Determine the [X, Y] coordinate at the center of the cell enclosing the given text.  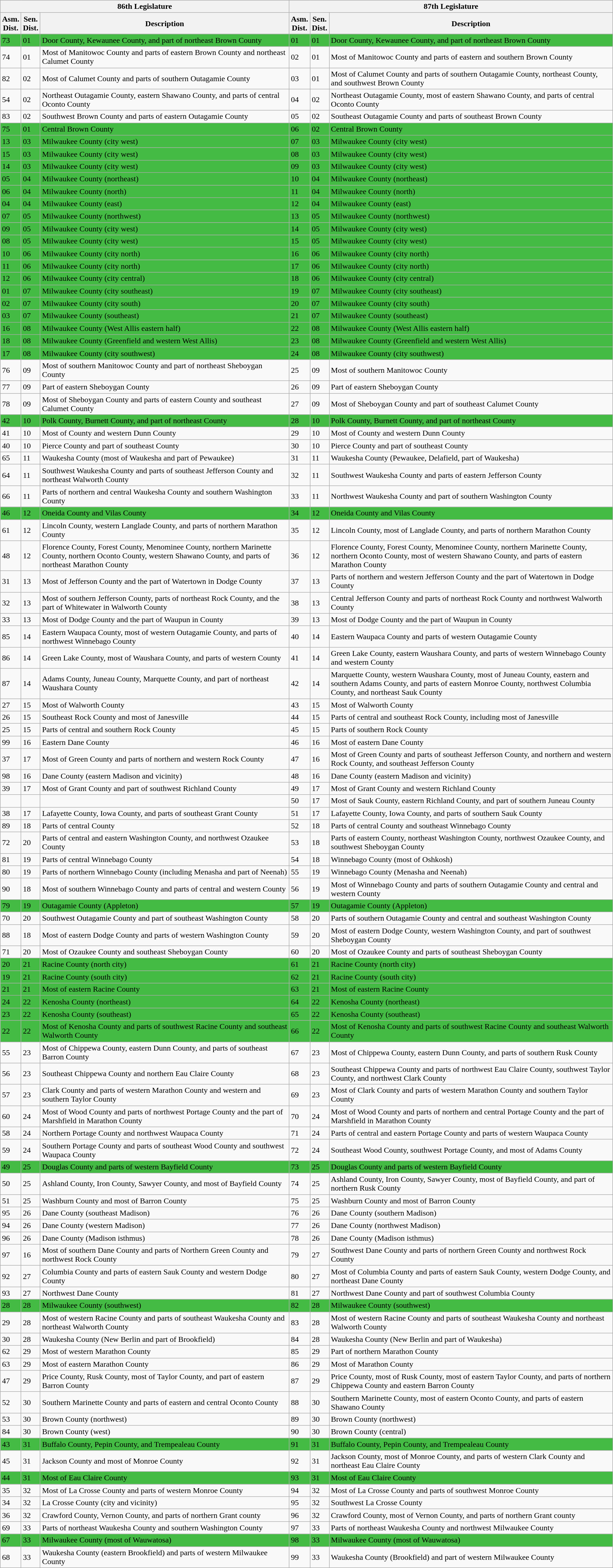
Waukesha County (New Berlin and part of Waukesha) [471, 1339]
Waukesha County (eastern Brookfield) and parts of western Milwaukee County [165, 1557]
Most of Grant County and part of southwest Richland County [165, 788]
Dane County (southeast Madison) [165, 1213]
Ashland County, Iron County, Sawyer County, and most of Bayfield County [165, 1183]
Northwest Waukesha County and part of southern Washington County [471, 496]
Part of northern Marathon County [471, 1352]
Lafayette County, Iowa County, and parts of southeast Grant County [165, 813]
Crawford County, most of Vernon County, and parts of northern Grant county [471, 1515]
87th Legislature [451, 7]
Green Lake County, eastern Waushara County, and parts of western Winnebago County and western County [471, 658]
Most of La Crosse County and parts of southwest Monroe County [471, 1490]
Most of Green County and parts of northern and western Rock County [165, 759]
Most of Sheboygan County and parts of eastern County and southeast Calumet County [165, 404]
Most of Ozaukee County and southeast Sheboygan County [165, 952]
Southwest Waukesha County and parts of eastern Jefferson County [471, 475]
Most of Green County and parts of southeast Jefferson County, and northern and western Rock County, and southeast Jefferson County [471, 759]
Most of La Crosse County and parts of western Monroe County [165, 1490]
Southern Marinette County and parts of eastern and central Oconto County [165, 1402]
Most of Wood County and parts of northern and central Portage County and the part of Marshfield in Marathon County [471, 1116]
Parts of central and southern Rock County [165, 730]
Southeast Rock County and most of Janesville [165, 717]
Green Lake County, most of Waushara County, and parts of western County [165, 658]
Most of southern Winnebago County and parts of central and western County [165, 889]
Price County, most of Rusk County, most of eastern Taylor County, and parts of northern Chippewa County and eastern Barron County [471, 1381]
Lafayette County, Iowa County, and parts of southern Sauk County [471, 813]
La Crosse County (city and vicinity) [165, 1503]
Most of eastern Dodge County, western Washington County, and part of southwest Sheboygan County [471, 935]
86th Legislature [145, 7]
Adams County, Juneau County, Marquette County, and part of northeast Waushara County [165, 683]
Parts of central and eastern Washington County, and northwest Ozaukee County [165, 842]
Parts of northern Winnebago County (including Menasha and part of Neenah) [165, 872]
Parts of central County [165, 826]
Most of southern Manitowoc County and part of northeast Sheboygan County [165, 370]
Southeast Wood County, southwest Portage County, and most of Adams County [471, 1150]
Winnebago County (Menasha and Neenah) [471, 872]
Most of Marathon County [471, 1364]
Parts of northern and central Waukesha County and southern Washington County [165, 496]
Southeast Chippewa County and parts of northwest Eau Claire County, southwest Taylor County, and northwest Clark County [471, 1073]
Eastern Waupaca County and parts of western Outagamie County [471, 636]
Dane County (southern Madison) [471, 1213]
Parts of southern Outagamie County and central and southeast Washington County [471, 918]
Parts of central and eastern Portage County and parts of western Waupaca County [471, 1133]
Most of Chippewa County, eastern Dunn County, and parts of southeast Barron County [165, 1053]
Parts of central County and southeast Winnebago County [471, 826]
Southwest Dane County and parts of northern Green County and northwest Rock County [471, 1255]
Clark County and parts of western Marathon County and western and southern Taylor County [165, 1095]
Most of Sheboygan County and part of southeast Calumet County [471, 404]
Northern Portage County and northwest Waupaca County [165, 1133]
Southwest Brown County and parts of eastern Outagamie County [165, 117]
Eastern Dane County [165, 742]
Most of southern Jefferson County, parts of northeast Rock County, and the part of Whitewater in Walworth County [165, 603]
Most of Winnebago County and parts of southern Outagamie County and central and western County [471, 889]
Dane County (northwest Madison) [471, 1226]
Parts of northern and western Jefferson County and the part of Watertown in Dodge County [471, 581]
Parts of northeast Waukesha County and northwest Milwaukee County [471, 1528]
Crawford County, Vernon County, and parts of northern Grant county [165, 1515]
Parts of eastern County, northeast Washington County, northwest Ozaukee County, and southwest Sheboygan County [471, 842]
Most of southern Dane County and parts of Northern Green County and northwest Rock County [165, 1255]
Lincoln County, most of Langlade County, and parts of northern Marathon County [471, 530]
Southeast Chippewa County and northern Eau Claire County [165, 1073]
Waukesha County (Brookfield) and part of western Milwaukee County [471, 1557]
91 [300, 1444]
Jackson County and most of Monroe County [165, 1461]
Parts of northeast Waukesha County and southern Washington County [165, 1528]
Northwest Dane County and part of southwest Columbia County [471, 1293]
Most of Chippewa County, eastern Dunn County, and parts of southern Rusk County [471, 1053]
Most of Clark County and parts of western Marathon County and southern Taylor County [471, 1095]
Most of Columbia County and parts of eastern Sauk County, western Dodge County, and northeast Dane County [471, 1276]
Jackson County, most of Monroe County, and parts of western Clark County and northeast Eau Claire County [471, 1461]
Most of Jefferson County and the part of Watertown in Dodge County [165, 581]
Northeast Outagamie County, eastern Shawano County, and parts of central Oconto County [165, 99]
Most of Grant County and western Richland County [471, 788]
Most of Manitowoc County and parts of eastern and southern Brown County [471, 57]
Waukesha County (most of Waukesha and part of Pewaukee) [165, 458]
Price County, Rusk County, most of Taylor County, and part of eastern Barron County [165, 1381]
Southwest La Crosse County [471, 1503]
Most of southern Manitowoc County [471, 370]
Eastern Waupaca County, most of western Outagamie County, and parts of northwest Winnebago County [165, 636]
Most of Calumet County and parts of southern Outagamie County, northeast County, and southwest Brown County [471, 79]
Most of Wood County and parts of northwest Portage County and the part of Marshfield in Marathon County [165, 1116]
Most of eastern Marathon County [165, 1364]
Parts of southern Rock County [471, 730]
Most of Ozaukee County and parts of southeast Sheboygan County [471, 952]
Southwest Outagamie County and part of southeast Washington County [165, 918]
Southern Marinette County, most of eastern Oconto County, and parts of eastern Shawano County [471, 1402]
Most of Manitowoc County and parts of eastern Brown County and northeast Calumet County [165, 57]
Southeast Outagamie County and parts of southeast Brown County [471, 117]
Southern Portage County and parts of southeast Wood County and southwest Waupaca County [165, 1150]
Most of eastern Dodge County and parts of western Washington County [165, 935]
Central Jefferson County and parts of northeast Rock County and northwest Walworth County [471, 603]
Waukesha County (New Berlin and part of Brookfield) [165, 1339]
Southwest Waukesha County and parts of southeast Jefferson County and northeast Walworth County [165, 475]
Brown County (west) [165, 1432]
Most of Sauk County, eastern Richland County, and part of southern Juneau County [471, 801]
Parts of central Winnebago County [165, 859]
Northwest Dane County [165, 1293]
Columbia County and parts of eastern Sauk County and western Dodge County [165, 1276]
Waukesha County (Pewaukee, Delafield, part of Waukesha) [471, 458]
Most of Calumet County and parts of southern Outagamie County [165, 79]
Lincoln County, western Langlade County, and parts of northern Marathon County [165, 530]
Brown County (central) [471, 1432]
Winnebago County (most of Oshkosh) [471, 859]
Most of western Marathon County [165, 1352]
Northeast Outagamie County, most of eastern Shawano County, and parts of central Oconto County [471, 99]
Parts of central and southeast Rock County, including most of Janesville [471, 717]
Most of eastern Dane County [471, 742]
Dane County (western Madison) [165, 1226]
Ashland County, Iron County, Sawyer County, most of Bayfield County, and part of northern Rusk County [471, 1183]
